Search for the cell housing the specified text and yield its [x, y] center coordinate. 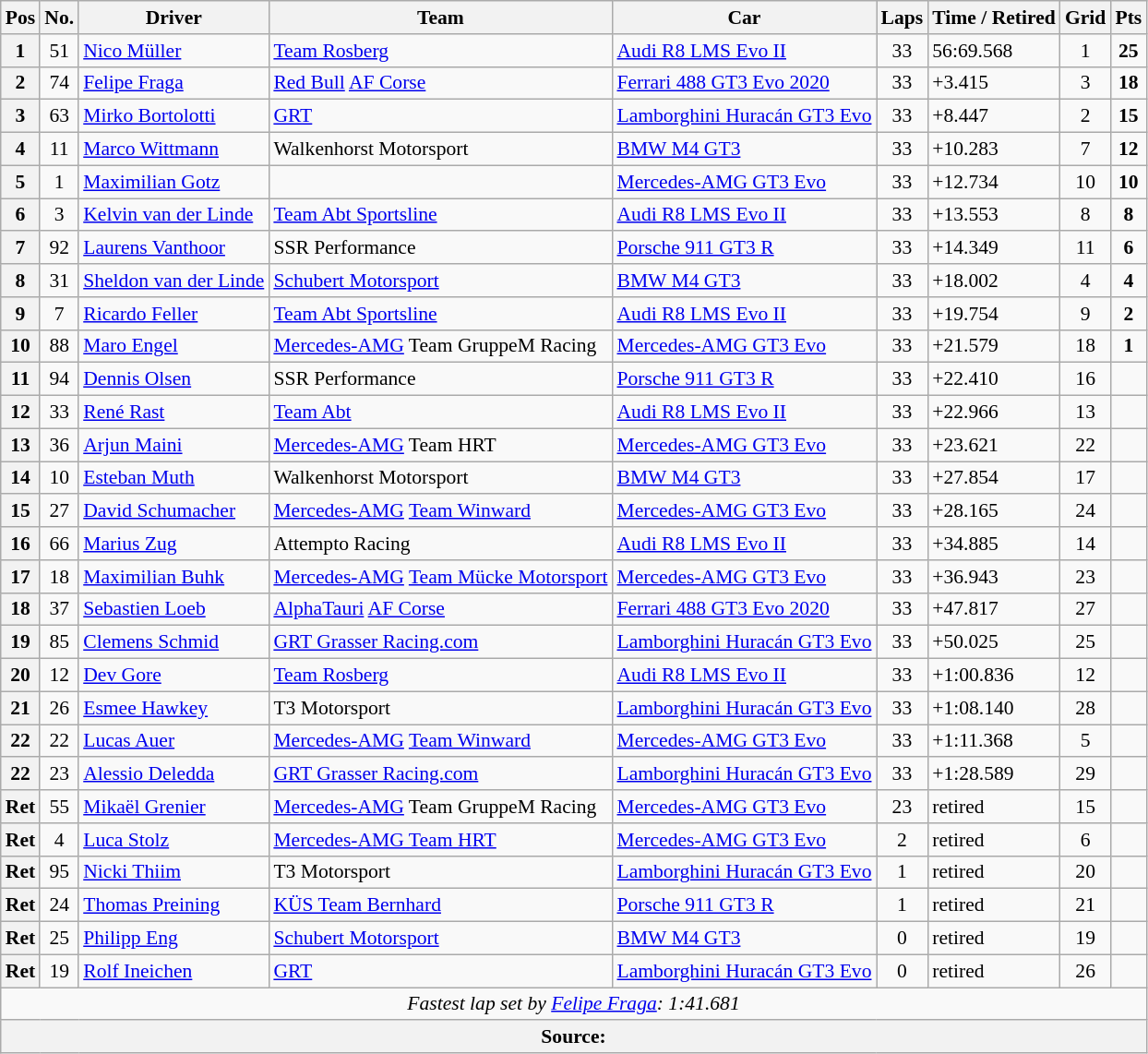
René Rast [173, 413]
+13.553 [994, 215]
Philipp Eng [173, 939]
56:69.568 [994, 51]
Nico Müller [173, 51]
Maximilian Gotz [173, 182]
28 [1085, 708]
Felipe Fraga [173, 83]
Dennis Olsen [173, 379]
66 [59, 544]
+36.943 [994, 577]
Lucas Auer [173, 741]
Driver [173, 18]
Esteban Muth [173, 478]
Maximilian Buhk [173, 577]
Grid [1085, 18]
Car [744, 18]
Sebastien Loeb [173, 609]
51 [59, 51]
Fastest lap set by Felipe Fraga: 1:41.681 [574, 1004]
74 [59, 83]
Team Abt [440, 413]
Ricardo Feller [173, 314]
+1:28.589 [994, 774]
Laurens Vanthoor [173, 248]
37 [59, 609]
Mirko Bortolotti [173, 116]
55 [59, 807]
+12.734 [994, 182]
+50.025 [994, 642]
Source: [574, 1037]
63 [59, 116]
Kelvin van der Linde [173, 215]
Dev Gore [173, 676]
36 [59, 445]
+19.754 [994, 314]
92 [59, 248]
Marius Zug [173, 544]
+27.854 [994, 478]
88 [59, 346]
29 [1085, 774]
+1:11.368 [994, 741]
Marco Wittmann [173, 150]
Alessio Deledda [173, 774]
Nicki Thiim [173, 872]
+3.415 [994, 83]
KÜS Team Bernhard [440, 905]
Luca Stolz [173, 840]
+23.621 [994, 445]
+1:08.140 [994, 708]
+18.002 [994, 281]
+10.283 [994, 150]
Pts [1128, 18]
+34.885 [994, 544]
+22.966 [994, 413]
+22.410 [994, 379]
AlphaTauri AF Corse [440, 609]
Mercedes-AMG Team Mücke Motorsport [440, 577]
31 [59, 281]
85 [59, 642]
Arjun Maini [173, 445]
Sheldon van der Linde [173, 281]
Rolf Ineichen [173, 971]
+47.817 [994, 609]
+1:00.836 [994, 676]
+28.165 [994, 511]
Esmee Hawkey [173, 708]
Time / Retired [994, 18]
No. [59, 18]
Maro Engel [173, 346]
94 [59, 379]
Pos [20, 18]
Mikaël Grenier [173, 807]
Clemens Schmid [173, 642]
+8.447 [994, 116]
+21.579 [994, 346]
Laps [903, 18]
Red Bull AF Corse [440, 83]
+14.349 [994, 248]
Thomas Preining [173, 905]
David Schumacher [173, 511]
Team [440, 18]
95 [59, 872]
Attempto Racing [440, 544]
